Search for the cell housing the specified text and yield its (x, y) center coordinate. 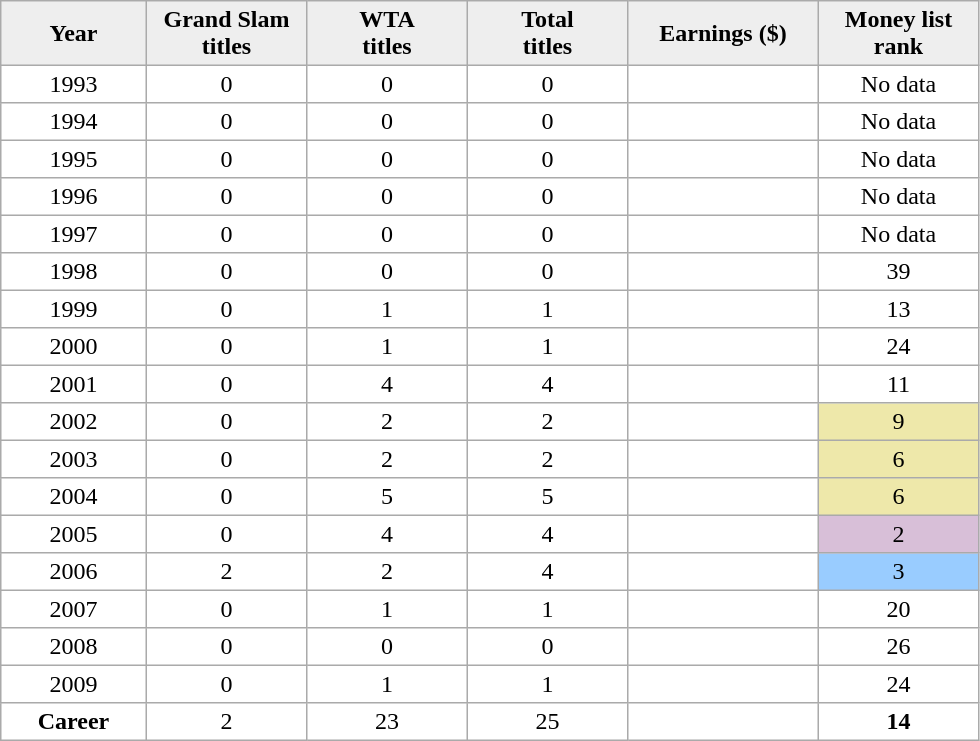
2000 (74, 347)
2002 (74, 422)
20 (898, 609)
13 (898, 309)
1993 (74, 84)
3 (898, 572)
39 (898, 272)
2006 (74, 572)
2001 (74, 384)
WTA titles (387, 33)
1997 (74, 234)
Career (74, 722)
1999 (74, 309)
Money list rank (898, 33)
25 (547, 722)
1994 (74, 122)
2008 (74, 647)
26 (898, 647)
9 (898, 422)
2007 (74, 609)
14 (898, 722)
2005 (74, 534)
1998 (74, 272)
Grand Slam titles (226, 33)
Earnings ($) (723, 33)
2003 (74, 459)
Year (74, 33)
1995 (74, 159)
11 (898, 384)
Total titles (547, 33)
1996 (74, 197)
2004 (74, 497)
23 (387, 722)
2009 (74, 684)
